Provide the [x, y] coordinate of the cell's center where the given text is located.  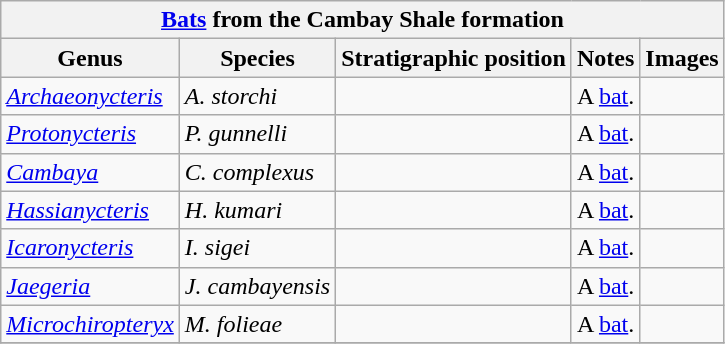
Genus [90, 58]
Protonycteris [90, 134]
Microchiropteryx [90, 324]
Cambaya [90, 172]
H. kumari [257, 210]
C. complexus [257, 172]
Bats from the Cambay Shale formation [362, 20]
Hassianycteris [90, 210]
Images [682, 58]
Jaegeria [90, 286]
Species [257, 58]
I. sigei [257, 248]
Stratigraphic position [454, 58]
A. storchi [257, 96]
Icaronycteris [90, 248]
P. gunnelli [257, 134]
Archaeonycteris [90, 96]
Notes [605, 58]
J. cambayensis [257, 286]
M. folieae [257, 324]
